Provide the (X, Y) coordinate of the cell's center where the given text is located.  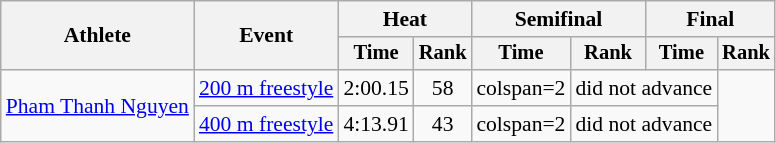
400 m freestyle (266, 124)
58 (443, 88)
200 m freestyle (266, 88)
Event (266, 36)
Heat (404, 19)
Pham Thanh Nguyen (98, 106)
2:00.15 (376, 88)
Semifinal (558, 19)
4:13.91 (376, 124)
43 (443, 124)
Athlete (98, 36)
Final (710, 19)
